Extract the [X, Y] coordinate from the center of the cell holding the provided text.  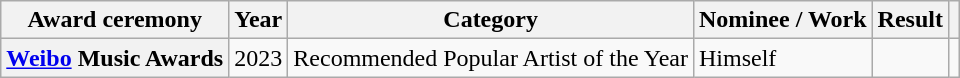
Recommended Popular Artist of the Year [491, 58]
Weibo Music Awards [115, 58]
Himself [782, 58]
Year [258, 20]
Result [910, 20]
Nominee / Work [782, 20]
2023 [258, 58]
Category [491, 20]
Award ceremony [115, 20]
